Provide the (X, Y) coordinate of the cell's center where the given text is located.  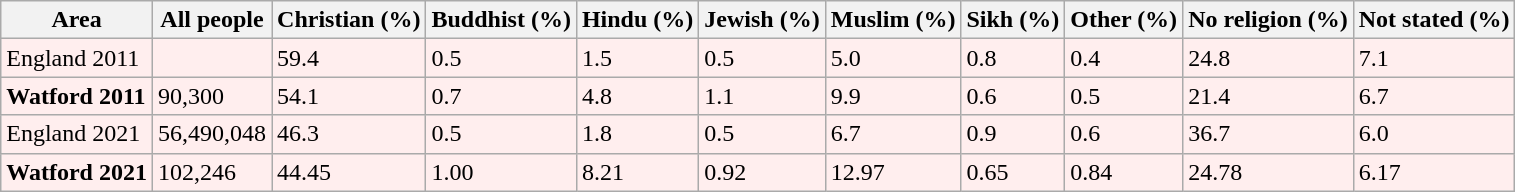
0.4 (1124, 58)
0.84 (1124, 172)
90,300 (212, 96)
1.8 (637, 134)
0.65 (1013, 172)
England 2021 (77, 134)
1.1 (762, 96)
Area (77, 20)
102,246 (212, 172)
7.1 (1434, 58)
0.9 (1013, 134)
All people (212, 20)
4.8 (637, 96)
5.0 (893, 58)
9.9 (893, 96)
24.78 (1268, 172)
0.92 (762, 172)
Christian (%) (349, 20)
1.5 (637, 58)
Sikh (%) (1013, 20)
0.8 (1013, 58)
54.1 (349, 96)
Jewish (%) (762, 20)
Watford 2011 (77, 96)
36.7 (1268, 134)
Buddhist (%) (501, 20)
Not stated (%) (1434, 20)
21.4 (1268, 96)
England 2011 (77, 58)
Watford 2021 (77, 172)
59.4 (349, 58)
Hindu (%) (637, 20)
46.3 (349, 134)
8.21 (637, 172)
44.45 (349, 172)
1.00 (501, 172)
6.0 (1434, 134)
Other (%) (1124, 20)
12.97 (893, 172)
24.8 (1268, 58)
0.7 (501, 96)
No religion (%) (1268, 20)
6.17 (1434, 172)
Muslim (%) (893, 20)
56,490,048 (212, 134)
